Find where the given text appears and provide that cell's center as (x, y) coordinate. 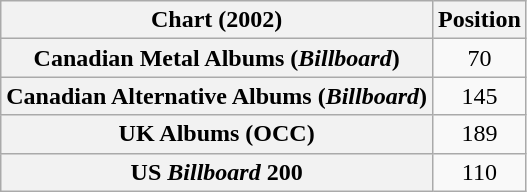
145 (480, 96)
UK Albums (OCC) (217, 134)
Position (480, 20)
189 (480, 134)
Canadian Metal Albums (Billboard) (217, 58)
Canadian Alternative Albums (Billboard) (217, 96)
US Billboard 200 (217, 172)
Chart (2002) (217, 20)
110 (480, 172)
70 (480, 58)
